Return the [X, Y] coordinate for the center point of the cell that contains the specified text.  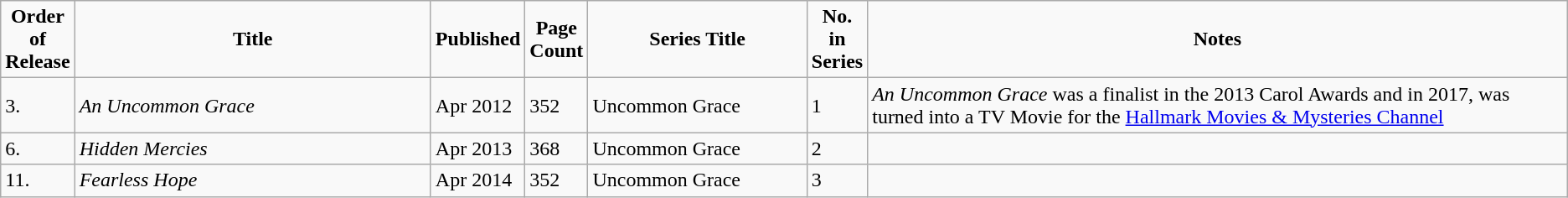
Notes [1218, 39]
Page Count [556, 39]
Fearless Hope [253, 180]
3 [837, 180]
3. [38, 106]
Apr 2014 [477, 180]
An Uncommon Grace [253, 106]
Title [253, 39]
Apr 2012 [477, 106]
Apr 2013 [477, 148]
1 [837, 106]
2 [837, 148]
Published [477, 39]
368 [556, 148]
Order of Release [38, 39]
An Uncommon Grace was a finalist in the 2013 Carol Awards and in 2017, was turned into a TV Movie for the Hallmark Movies & Mysteries Channel [1218, 106]
No. in Series [837, 39]
6. [38, 148]
Series Title [697, 39]
Hidden Mercies [253, 148]
11. [38, 180]
